Determine the (x, y) coordinate at the center of the cell enclosing the given text.  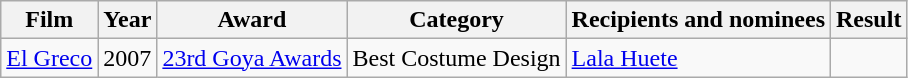
Lala Huete (698, 58)
Film (50, 20)
Year (128, 20)
2007 (128, 58)
Award (252, 20)
El Greco (50, 58)
Result (869, 20)
23rd Goya Awards (252, 58)
Category (456, 20)
Recipients and nominees (698, 20)
Best Costume Design (456, 58)
